Find where the given text appears and provide that cell's center as [X, Y] coordinate. 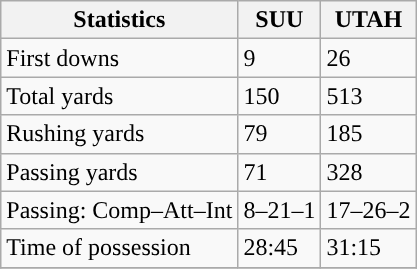
9 [280, 58]
Passing yards [120, 172]
UTAH [368, 20]
8–21–1 [280, 210]
Total yards [120, 96]
28:45 [280, 248]
26 [368, 58]
Rushing yards [120, 134]
71 [280, 172]
Passing: Comp–Att–Int [120, 210]
17–26–2 [368, 210]
513 [368, 96]
SUU [280, 20]
First downs [120, 58]
150 [280, 96]
328 [368, 172]
Time of possession [120, 248]
185 [368, 134]
Statistics [120, 20]
31:15 [368, 248]
79 [280, 134]
